Search for the cell housing the specified text and yield its (X, Y) center coordinate. 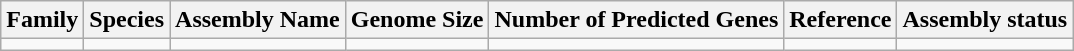
Genome Size (417, 20)
Species (127, 20)
Assembly Name (258, 20)
Assembly status (985, 20)
Reference (840, 20)
Family (42, 20)
Number of Predicted Genes (636, 20)
